Return [x, y] of the center of cell containing provided text 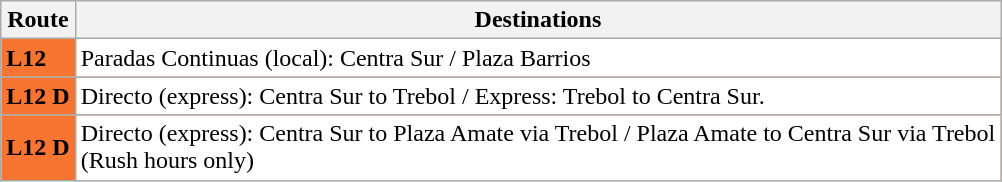
Paradas Continuas (local): Centra Sur / Plaza Barrios [538, 58]
Directo (express): Centra Sur to Trebol / Express: Trebol to Centra Sur. [538, 96]
Route [38, 20]
Directo (express): Centra Sur to Plaza Amate via Trebol / Plaza Amate to Centra Sur via Trebol(Rush hours only) [538, 148]
L12 [38, 58]
Destinations [538, 20]
